Detect which cell encompasses the target text, then output its [X, Y] center coordinate. 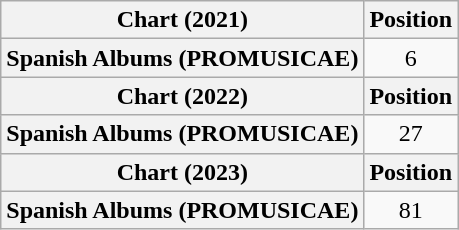
6 [411, 58]
Chart (2023) [182, 172]
27 [411, 134]
81 [411, 210]
Chart (2021) [182, 20]
Chart (2022) [182, 96]
